Determine the [X, Y] coordinate at the center of the cell enclosing the given text.  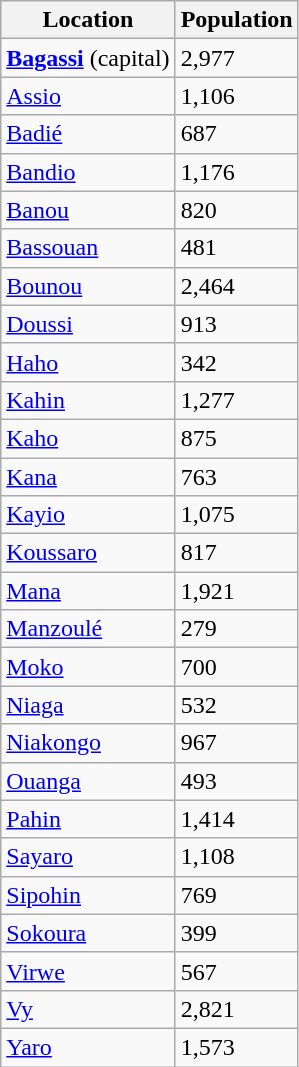
1,108 [236, 857]
493 [236, 781]
Niaga [88, 705]
532 [236, 705]
Pahin [88, 819]
1,921 [236, 591]
1,176 [236, 172]
Banou [88, 210]
Kayio [88, 515]
567 [236, 971]
Virwe [88, 971]
1,106 [236, 96]
875 [236, 438]
1,075 [236, 515]
2,977 [236, 58]
Population [236, 20]
Location [88, 20]
Moko [88, 667]
Vy [88, 1009]
687 [236, 134]
967 [236, 743]
Assio [88, 96]
Sokoura [88, 933]
1,277 [236, 400]
Sipohin [88, 895]
Haho [88, 362]
700 [236, 667]
2,464 [236, 286]
2,821 [236, 1009]
Mana [88, 591]
1,414 [236, 819]
Yaro [88, 1047]
Bassouan [88, 248]
279 [236, 629]
Kahin [88, 400]
Niakongo [88, 743]
Badié [88, 134]
Doussi [88, 324]
817 [236, 553]
913 [236, 324]
Bounou [88, 286]
1,573 [236, 1047]
342 [236, 362]
763 [236, 477]
Koussaro [88, 553]
769 [236, 895]
Manzoulé [88, 629]
Bandio [88, 172]
820 [236, 210]
Kaho [88, 438]
Bagassi (capital) [88, 58]
Sayaro [88, 857]
481 [236, 248]
Kana [88, 477]
Ouanga [88, 781]
399 [236, 933]
